Pinpoint the cell where the given text exists, returning its (x, y) midpoint coordinate. 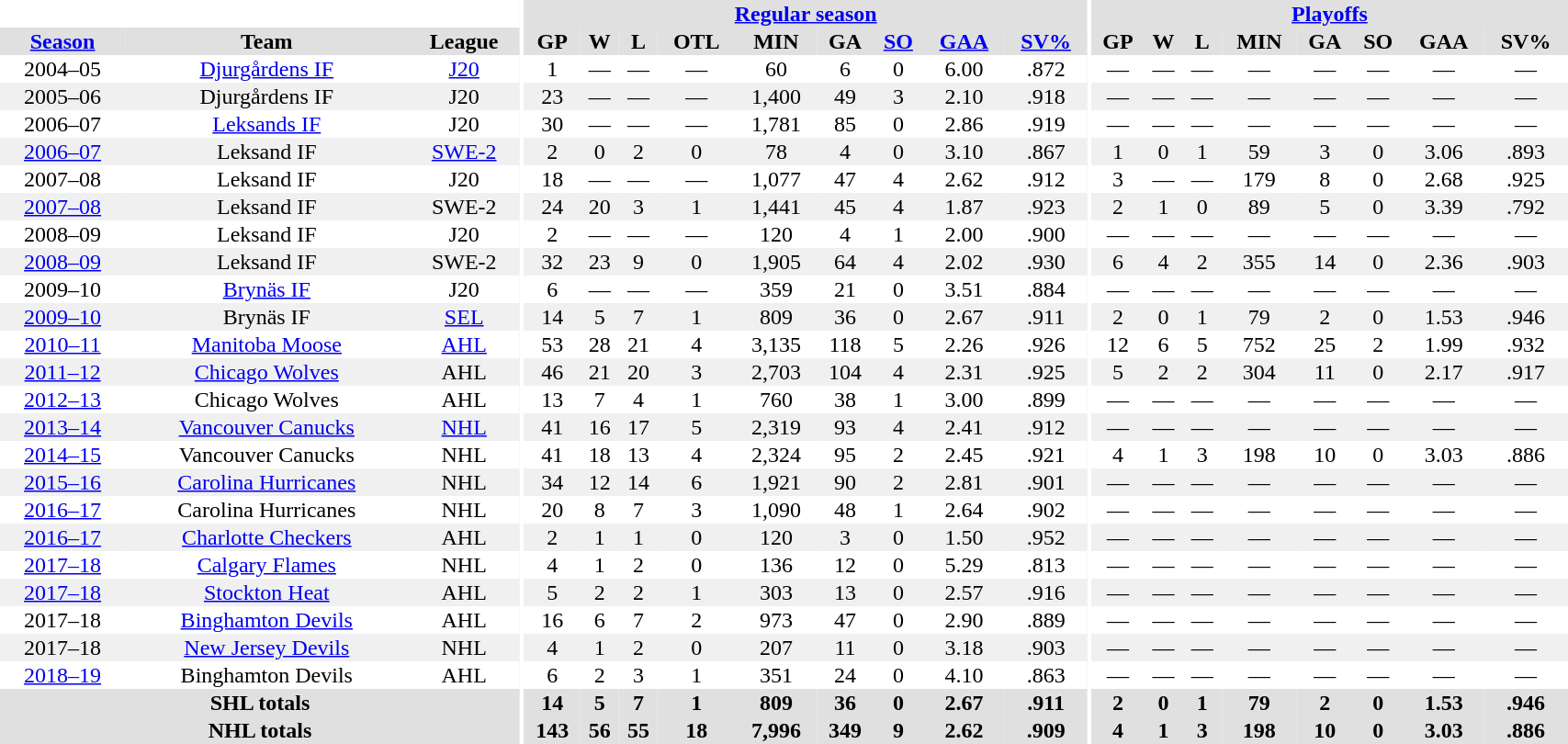
.952 (1046, 537)
1.87 (964, 207)
2.02 (964, 262)
34 (553, 482)
.923 (1046, 207)
5.29 (964, 565)
.917 (1527, 372)
2,319 (775, 427)
53 (553, 344)
Stockton Heat (266, 592)
2015–16 (62, 482)
Regular season (807, 14)
.872 (1046, 69)
3.00 (964, 400)
.919 (1046, 124)
.792 (1527, 207)
56 (600, 730)
179 (1259, 179)
2,703 (775, 372)
2.86 (964, 124)
3,135 (775, 344)
136 (775, 565)
32 (553, 262)
2010–11 (62, 344)
48 (845, 510)
3.06 (1444, 152)
3.51 (964, 289)
752 (1259, 344)
2.57 (964, 592)
.930 (1046, 262)
Manitoba Moose (266, 344)
30 (553, 124)
143 (553, 730)
93 (845, 427)
38 (845, 400)
.901 (1046, 482)
17 (638, 427)
New Jersey Devils (266, 648)
.813 (1046, 565)
SHL totals (260, 703)
45 (845, 207)
64 (845, 262)
.867 (1046, 152)
304 (1259, 372)
1,400 (775, 96)
2.41 (964, 427)
1,077 (775, 179)
2.00 (964, 234)
118 (845, 344)
351 (775, 675)
95 (845, 455)
1.50 (964, 537)
Playoffs (1329, 14)
1,921 (775, 482)
OTL (696, 41)
2.17 (1444, 372)
1,441 (775, 207)
.900 (1046, 234)
55 (638, 730)
3.18 (964, 648)
.884 (1046, 289)
3.39 (1444, 207)
.909 (1046, 730)
49 (845, 96)
1,905 (775, 262)
.889 (1046, 620)
349 (845, 730)
1.99 (1444, 344)
2011–12 (62, 372)
303 (775, 592)
46 (553, 372)
2.26 (964, 344)
78 (775, 152)
25 (1325, 344)
1,090 (775, 510)
7,996 (775, 730)
2018–19 (62, 675)
60 (775, 69)
973 (775, 620)
.926 (1046, 344)
League (464, 41)
NHL totals (260, 730)
SEL (464, 317)
2.90 (964, 620)
2.64 (964, 510)
90 (845, 482)
2,324 (775, 455)
2.31 (964, 372)
Season (62, 41)
Calgary Flames (266, 565)
359 (775, 289)
2.36 (1444, 262)
2014–15 (62, 455)
2.68 (1444, 179)
1,781 (775, 124)
2.45 (964, 455)
85 (845, 124)
.932 (1527, 344)
207 (775, 648)
2.81 (964, 482)
.902 (1046, 510)
89 (1259, 207)
6.00 (964, 69)
355 (1259, 262)
2.10 (964, 96)
28 (600, 344)
760 (775, 400)
Charlotte Checkers (266, 537)
2013–14 (62, 427)
3.10 (964, 152)
4.10 (964, 675)
104 (845, 372)
Leksands IF (266, 124)
2004–05 (62, 69)
Team (266, 41)
.863 (1046, 675)
2005–06 (62, 96)
2012–13 (62, 400)
.916 (1046, 592)
.899 (1046, 400)
59 (1259, 152)
.893 (1527, 152)
.921 (1046, 455)
.918 (1046, 96)
